Determine the (X, Y) coordinate at the center of the cell enclosing the given text.  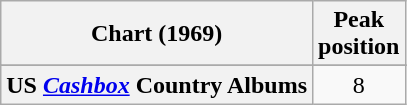
US Cashbox Country Albums (157, 85)
8 (359, 85)
Peakposition (359, 34)
Chart (1969) (157, 34)
